Return the [x, y] coordinate for the center point of the cell that contains the specified text.  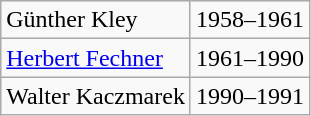
1961–1990 [250, 58]
1958–1961 [250, 20]
Walter Kaczmarek [96, 96]
1990–1991 [250, 96]
Herbert Fechner [96, 58]
Günther Kley [96, 20]
